Pinpoint the cell where the given text exists, returning its [X, Y] midpoint coordinate. 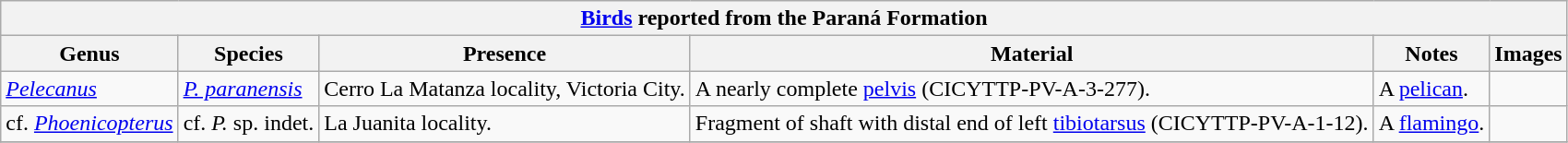
Presence [505, 54]
Notes [1431, 54]
cf. P. sp. indet. [249, 124]
La Juanita locality. [505, 124]
A nearly complete pelvis (CICYTTP-PV-A-3-277). [1031, 89]
Images [1528, 54]
Cerro La Matanza locality, Victoria City. [505, 89]
cf. Phoenicopterus [89, 124]
A flamingo. [1431, 124]
A pelican. [1431, 89]
Birds reported from the Paraná Formation [784, 18]
Fragment of shaft with distal end of left tibiotarsus (CICYTTP-PV-A-1-12). [1031, 124]
Pelecanus [89, 89]
Species [249, 54]
Material [1031, 54]
P. paranensis [249, 89]
Genus [89, 54]
